Detect which cell encompasses the target text, then output its [X, Y] center coordinate. 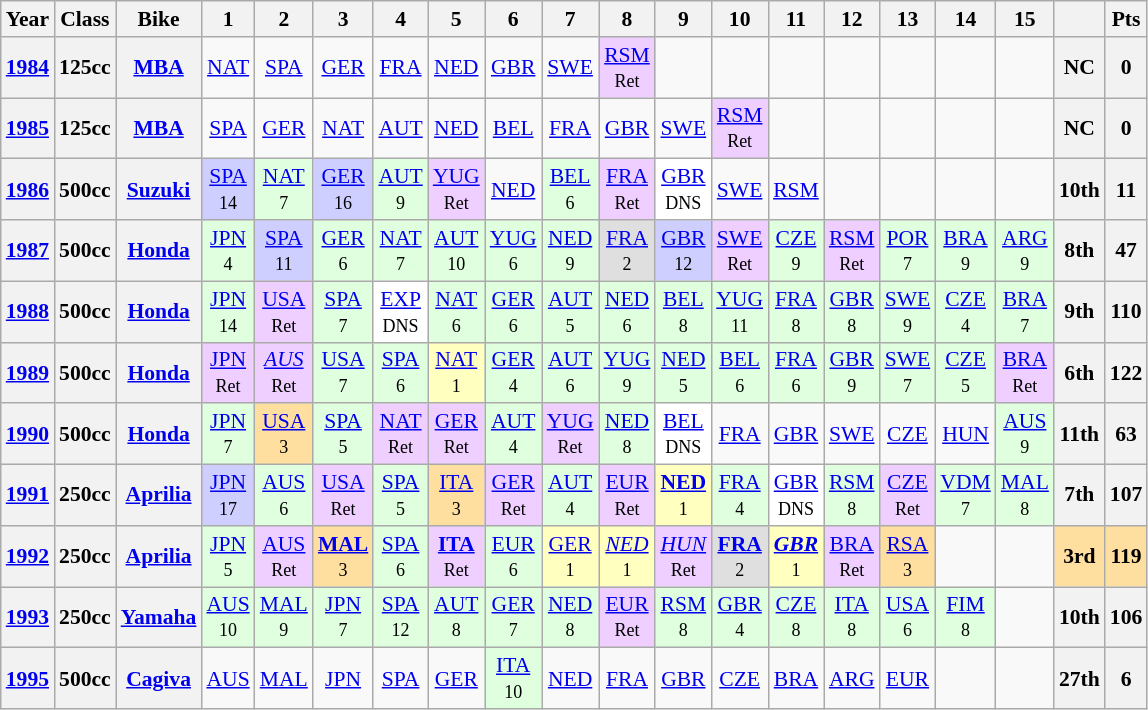
1985 [28, 128]
HUNRet [683, 556]
FRA8 [796, 312]
ITA3 [456, 496]
MAL [284, 678]
3rd [1080, 556]
107 [1126, 496]
FRARet [628, 190]
GBR1 [796, 556]
Year [28, 19]
EUR [908, 678]
SWERet [740, 250]
ITA8 [852, 618]
MAL8 [1025, 496]
GER1 [570, 556]
FIM8 [966, 618]
BEL [514, 128]
CZE4 [966, 312]
1984 [28, 68]
NED9 [570, 250]
JPN17 [228, 496]
AUT8 [456, 618]
11th [1080, 434]
AUT10 [456, 250]
1991 [28, 496]
1995 [28, 678]
14 [966, 19]
12 [852, 19]
GBR12 [683, 250]
8th [1080, 250]
RSA3 [908, 556]
CZERet [908, 496]
Class [85, 19]
SPA12 [400, 618]
MAL9 [284, 618]
106 [1126, 618]
1988 [28, 312]
ARG [852, 678]
AUS [228, 678]
YUG9 [628, 372]
CZE9 [796, 250]
USA6 [908, 618]
JPN4 [228, 250]
BEL8 [683, 312]
GER7 [514, 618]
BRA9 [966, 250]
Pts [1126, 19]
AUS6 [284, 496]
ITARet [456, 556]
CZE5 [966, 372]
NAT1 [456, 372]
110 [1126, 312]
NATRet [400, 434]
AUT9 [400, 190]
SWE9 [908, 312]
HUN [966, 434]
SPA14 [228, 190]
GBR8 [852, 312]
Suzuki [159, 190]
AUT5 [570, 312]
YUG11 [740, 312]
AUS9 [1025, 434]
MAL3 [343, 556]
47 [1126, 250]
63 [1126, 434]
AUT [400, 128]
1989 [28, 372]
SPA7 [343, 312]
15 [1025, 19]
122 [1126, 372]
JPN14 [228, 312]
FRA6 [796, 372]
1990 [28, 434]
JPNRet [228, 372]
27th [1080, 678]
1993 [28, 618]
Bike [159, 19]
1986 [28, 190]
USA3 [284, 434]
NED6 [628, 312]
9th [1080, 312]
GBR4 [740, 618]
NED5 [683, 372]
AUT6 [570, 372]
8 [628, 19]
Yamaha [159, 618]
7th [1080, 496]
GER16 [343, 190]
EXPDNS [400, 312]
13 [908, 19]
1987 [28, 250]
JPN5 [228, 556]
3 [343, 19]
BELDNS [683, 434]
1 [228, 19]
6th [1080, 372]
2 [284, 19]
ARG9 [1025, 250]
Cagiva [159, 678]
9 [683, 19]
7 [570, 19]
5 [456, 19]
BRA7 [1025, 312]
CZE8 [796, 618]
JPN [343, 678]
BRA [796, 678]
RSM [796, 190]
POR7 [908, 250]
SPA11 [284, 250]
GBR9 [852, 372]
10 [740, 19]
VDM7 [966, 496]
GER4 [514, 372]
1992 [28, 556]
119 [1126, 556]
EUR6 [514, 556]
SWE7 [908, 372]
AUS10 [228, 618]
USA7 [343, 372]
ITA10 [514, 678]
FRA4 [740, 496]
NAT6 [456, 312]
YUG6 [514, 250]
4 [400, 19]
